Determine the [X, Y] coordinate at the center of the cell enclosing the given text.  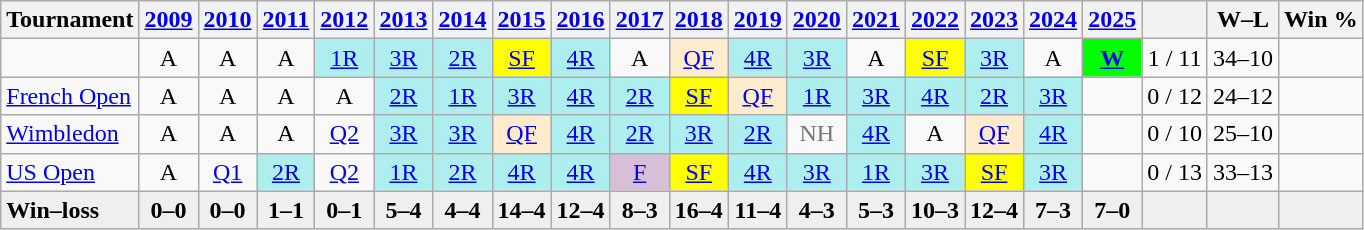
25–10 [1242, 134]
Q1 [228, 172]
2019 [758, 20]
33–13 [1242, 172]
2011 [286, 20]
2018 [698, 20]
1–1 [286, 210]
34–10 [1242, 58]
7–0 [1112, 210]
8–3 [640, 210]
2025 [1112, 20]
2014 [462, 20]
0 / 10 [1175, 134]
5–3 [876, 210]
11–4 [758, 210]
NH [816, 134]
7–3 [1054, 210]
Wimbledon [70, 134]
US Open [70, 172]
2021 [876, 20]
2024 [1054, 20]
2020 [816, 20]
16–4 [698, 210]
0 / 13 [1175, 172]
0 / 12 [1175, 96]
2016 [580, 20]
10–3 [934, 210]
1 / 11 [1175, 58]
2015 [522, 20]
4–4 [462, 210]
2010 [228, 20]
24–12 [1242, 96]
Win % [1322, 20]
F [640, 172]
4–3 [816, 210]
2013 [404, 20]
2017 [640, 20]
French Open [70, 96]
Win–loss [70, 210]
14–4 [522, 210]
0–1 [344, 210]
2009 [168, 20]
W–L [1242, 20]
2023 [994, 20]
2022 [934, 20]
Tournament [70, 20]
5–4 [404, 210]
2012 [344, 20]
W [1112, 58]
